Find where the given text appears and provide that cell's center as [x, y] coordinate. 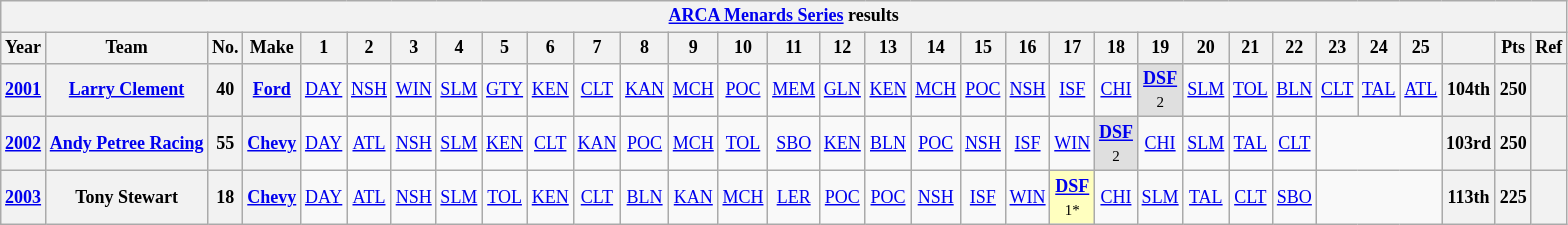
6 [550, 48]
13 [888, 48]
104th [1469, 90]
1 [324, 48]
103rd [1469, 144]
Year [24, 48]
40 [226, 90]
LER [794, 197]
2003 [24, 197]
16 [1028, 48]
MEM [794, 90]
3 [414, 48]
10 [743, 48]
Team [126, 48]
5 [505, 48]
2001 [24, 90]
24 [1379, 48]
9 [693, 48]
25 [1421, 48]
7 [597, 48]
DSF1* [1072, 197]
Ref [1549, 48]
Andy Petree Racing [126, 144]
113th [1469, 197]
Tony Stewart [126, 197]
55 [226, 144]
22 [1294, 48]
Larry Clement [126, 90]
Pts [1513, 48]
4 [459, 48]
23 [1338, 48]
20 [1206, 48]
2002 [24, 144]
14 [936, 48]
21 [1250, 48]
17 [1072, 48]
12 [842, 48]
15 [984, 48]
8 [645, 48]
19 [1160, 48]
11 [794, 48]
No. [226, 48]
2 [370, 48]
225 [1513, 197]
Make [272, 48]
GLN [842, 90]
GTY [505, 90]
ARCA Menards Series results [784, 16]
Ford [272, 90]
